Detect which cell encompasses the target text, then output its [X, Y] center coordinate. 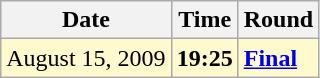
Date [86, 20]
19:25 [204, 58]
Round [278, 20]
August 15, 2009 [86, 58]
Time [204, 20]
Final [278, 58]
